Return (x, y) of the center of cell containing provided text 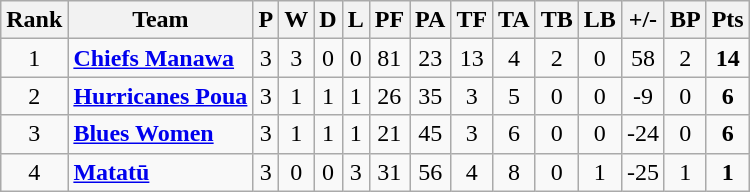
5 (514, 96)
45 (430, 134)
21 (389, 134)
Hurricanes Poua (160, 96)
Pts (728, 20)
8 (514, 172)
-25 (642, 172)
35 (430, 96)
26 (389, 96)
PA (430, 20)
Rank (34, 20)
58 (642, 58)
L (356, 20)
D (328, 20)
31 (389, 172)
TA (514, 20)
PF (389, 20)
TB (556, 20)
W (296, 20)
56 (430, 172)
14 (728, 58)
Team (160, 20)
LB (600, 20)
23 (430, 58)
Chiefs Manawa (160, 58)
P (266, 20)
+/- (642, 20)
Matatū (160, 172)
BP (685, 20)
-9 (642, 96)
-24 (642, 134)
81 (389, 58)
Blues Women (160, 134)
TF (472, 20)
13 (472, 58)
